Locate the cell with the specified text and output its [X, Y] center coordinate. 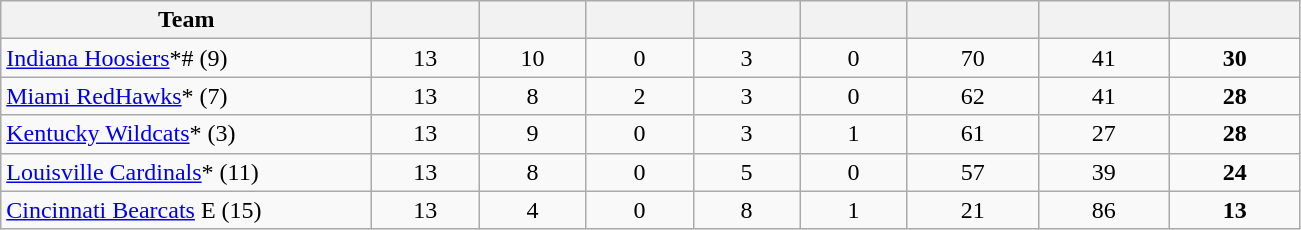
Team [186, 20]
9 [532, 134]
24 [1234, 172]
62 [972, 96]
Indiana Hoosiers*# (9) [186, 58]
39 [1104, 172]
Kentucky Wildcats* (3) [186, 134]
57 [972, 172]
86 [1104, 210]
27 [1104, 134]
4 [532, 210]
61 [972, 134]
5 [746, 172]
Louisville Cardinals* (11) [186, 172]
30 [1234, 58]
2 [640, 96]
Cincinnati Bearcats E (15) [186, 210]
70 [972, 58]
Miami RedHawks* (7) [186, 96]
21 [972, 210]
10 [532, 58]
